Detect which cell encompasses the target text, then output its (x, y) center coordinate. 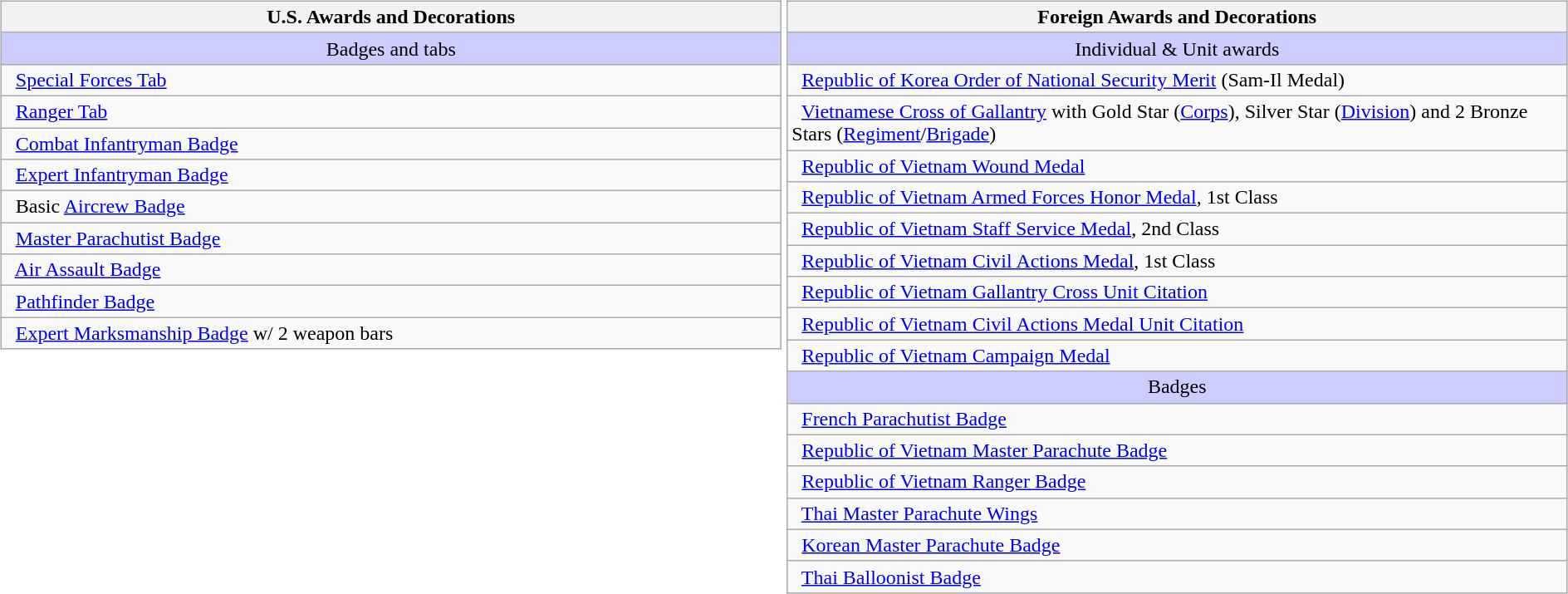
Republic of Vietnam Armed Forces Honor Medal, 1st Class (1178, 198)
Republic of Vietnam Staff Service Medal, 2nd Class (1178, 229)
Combat Infantryman Badge (390, 144)
Republic of Vietnam Campaign Medal (1178, 356)
Korean Master Parachute Badge (1178, 545)
Basic Aircrew Badge (390, 207)
Thai Master Parachute Wings (1178, 513)
Thai Balloonist Badge (1178, 577)
Badges and tabs (390, 48)
Special Forces Tab (390, 80)
Foreign Awards and Decorations (1178, 17)
Republic of Vietnam Master Parachute Badge (1178, 450)
U.S. Awards and Decorations (390, 17)
Ranger Tab (390, 111)
Republic of Vietnam Gallantry Cross Unit Citation (1178, 292)
Air Assault Badge (390, 270)
French Parachutist Badge (1178, 419)
Republic of Vietnam Wound Medal (1178, 165)
Pathfinder Badge (390, 302)
Expert Marksmanship Badge w/ 2 weapon bars (390, 333)
Republic of Vietnam Civil Actions Medal Unit Citation (1178, 324)
Master Parachutist Badge (390, 238)
Expert Infantryman Badge (390, 175)
Individual & Unit awards (1178, 48)
Badges (1178, 387)
Republic of Korea Order of National Security Merit (Sam-Il Medal) (1178, 80)
Vietnamese Cross of Gallantry with Gold Star (Corps), Silver Star (Division) and 2 Bronze Stars (Regiment/Brigade) (1178, 123)
Republic of Vietnam Civil Actions Medal, 1st Class (1178, 261)
Republic of Vietnam Ranger Badge (1178, 482)
